Identify which cell holds the provided text, then report its (X, Y) central coordinate. 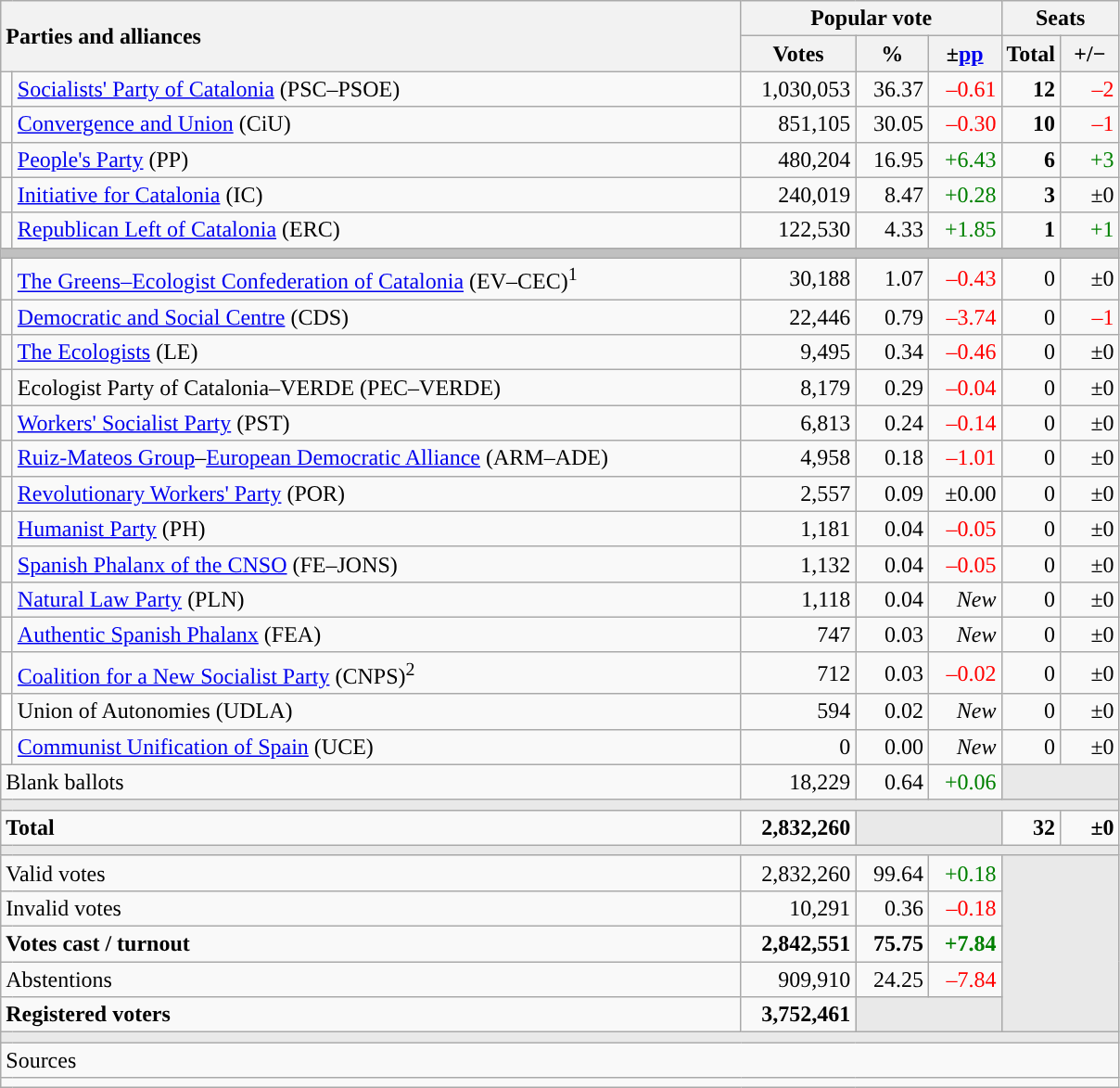
–0.02 (964, 673)
Communist Unification of Spain (UCE) (376, 747)
3 (1031, 195)
0.34 (892, 352)
240,019 (798, 195)
30,188 (798, 278)
Popular vote (872, 19)
Ruiz-Mateos Group–European Democratic Alliance (ARM–ADE) (376, 458)
–1.01 (964, 458)
Authentic Spanish Phalanx (FEA) (376, 634)
75.75 (892, 943)
Spanish Phalanx of the CNSO (FE–JONS) (376, 564)
8.47 (892, 195)
10 (1031, 124)
1 (1031, 230)
Invalid votes (371, 908)
Valid votes (371, 873)
The Greens–Ecologist Confederation of Catalonia (EV–CEC)1 (376, 278)
–3.74 (964, 317)
+6.43 (964, 160)
594 (798, 711)
Humanist Party (PH) (376, 529)
1,181 (798, 529)
0.09 (892, 493)
–0.14 (964, 423)
–0.43 (964, 278)
+7.84 (964, 943)
Sources (560, 1060)
–0.46 (964, 352)
±pp (964, 54)
+0.06 (964, 782)
–0.30 (964, 124)
Democratic and Social Centre (CDS) (376, 317)
Union of Autonomies (UDLA) (376, 711)
712 (798, 673)
1,118 (798, 599)
Republican Left of Catalonia (ERC) (376, 230)
22,446 (798, 317)
The Ecologists (LE) (376, 352)
+0.28 (964, 195)
0.00 (892, 747)
1.07 (892, 278)
1,030,053 (798, 89)
–0.04 (964, 388)
+/− (1090, 54)
10,291 (798, 908)
0.64 (892, 782)
99.64 (892, 873)
Abstentions (371, 979)
0.29 (892, 388)
Socialists' Party of Catalonia (PSC–PSOE) (376, 89)
4.33 (892, 230)
People's Party (PP) (376, 160)
Initiative for Catalonia (IC) (376, 195)
Votes cast / turnout (371, 943)
Revolutionary Workers' Party (POR) (376, 493)
Votes (798, 54)
4,958 (798, 458)
24.25 (892, 979)
2,557 (798, 493)
–2 (1090, 89)
480,204 (798, 160)
Registered voters (371, 1015)
6,813 (798, 423)
+3 (1090, 160)
Coalition for a New Socialist Party (CNPS)2 (376, 673)
–0.18 (964, 908)
0.24 (892, 423)
+1 (1090, 230)
±0.00 (964, 493)
Ecologist Party of Catalonia–VERDE (PEC–VERDE) (376, 388)
1,132 (798, 564)
0.02 (892, 711)
Natural Law Party (PLN) (376, 599)
Parties and alliances (371, 36)
3,752,461 (798, 1015)
9,495 (798, 352)
36.37 (892, 89)
8,179 (798, 388)
747 (798, 634)
122,530 (798, 230)
Blank ballots (371, 782)
+0.18 (964, 873)
Convergence and Union (CiU) (376, 124)
+1.85 (964, 230)
–0.61 (964, 89)
6 (1031, 160)
32 (1031, 827)
0.18 (892, 458)
12 (1031, 89)
18,229 (798, 782)
–7.84 (964, 979)
909,910 (798, 979)
% (892, 54)
Seats (1061, 19)
0.79 (892, 317)
2,842,551 (798, 943)
16.95 (892, 160)
30.05 (892, 124)
851,105 (798, 124)
Workers' Socialist Party (PST) (376, 423)
0.36 (892, 908)
